Locate the cell with the specified text and output its (x, y) center coordinate. 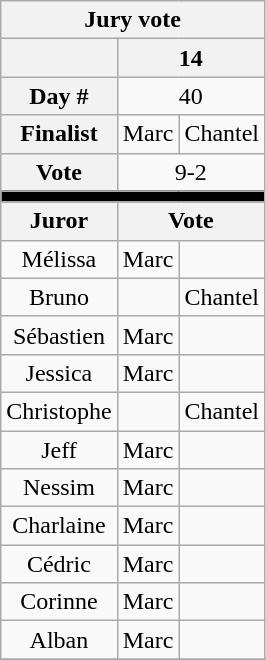
14 (190, 58)
Alban (59, 640)
Jeff (59, 449)
Finalist (59, 134)
Sébastien (59, 335)
Christophe (59, 411)
Corinne (59, 602)
40 (190, 96)
9-2 (190, 172)
Day # (59, 96)
Mélissa (59, 259)
Bruno (59, 297)
Jessica (59, 373)
Charlaine (59, 526)
Juror (59, 221)
Jury vote (133, 20)
Nessim (59, 488)
Cédric (59, 564)
